Return the [X, Y] coordinate for the center point of the cell that contains the specified text.  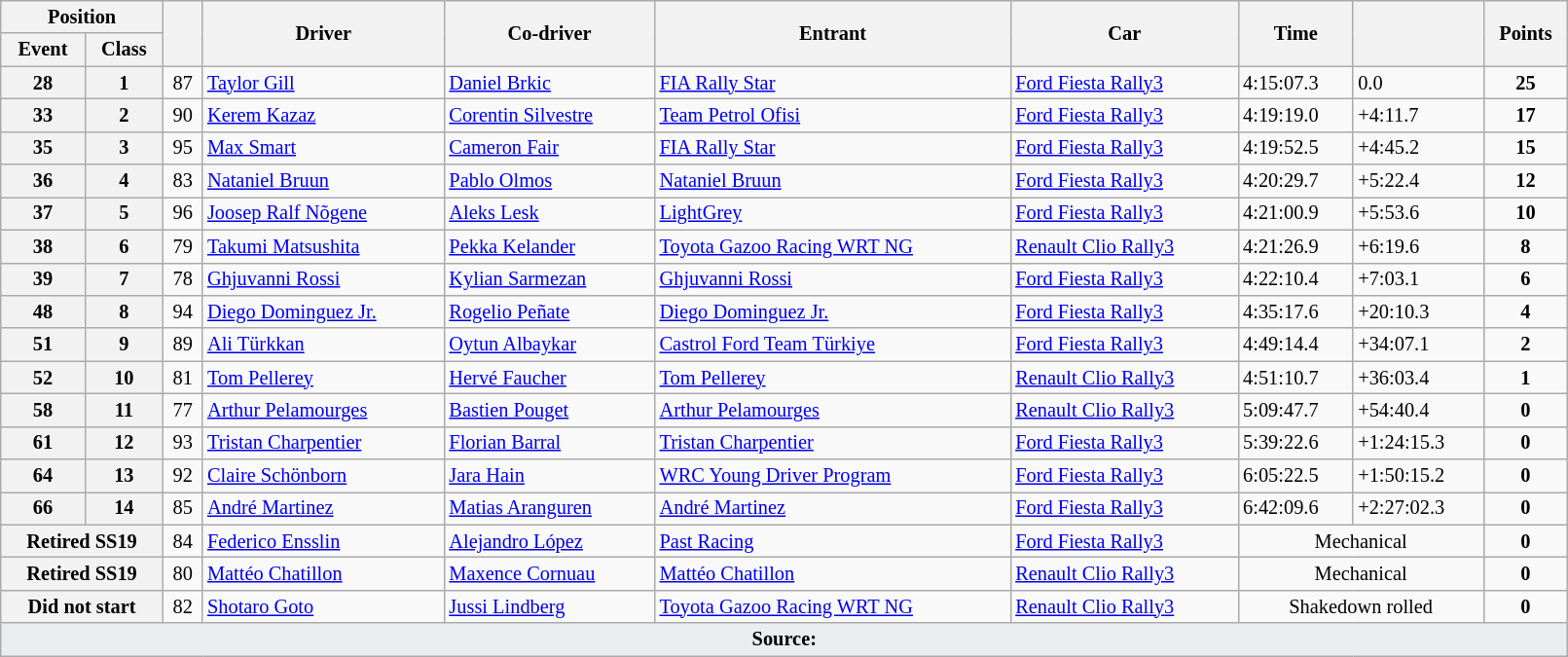
77 [183, 410]
58 [43, 410]
Aleks Lesk [549, 213]
+5:53.6 [1418, 213]
Ali Türkkan [323, 345]
80 [183, 573]
4:19:52.5 [1295, 148]
61 [43, 443]
64 [43, 476]
5 [124, 213]
0.0 [1418, 83]
4:35:17.6 [1295, 311]
4:19:19.0 [1295, 115]
Shotaro Goto [323, 606]
11 [124, 410]
Co-driver [549, 33]
+6:19.6 [1418, 246]
38 [43, 246]
4:49:14.4 [1295, 345]
Car [1124, 33]
33 [43, 115]
Corentin Silvestre [549, 115]
Points [1526, 33]
Kerem Kazaz [323, 115]
83 [183, 181]
+4:45.2 [1418, 148]
+7:03.1 [1418, 279]
Joosep Ralf Nõgene [323, 213]
78 [183, 279]
5:09:47.7 [1295, 410]
Max Smart [323, 148]
Claire Schönborn [323, 476]
+54:40.4 [1418, 410]
4:51:10.7 [1295, 378]
39 [43, 279]
4:21:26.9 [1295, 246]
Event [43, 50]
89 [183, 345]
51 [43, 345]
Team Petrol Ofisi [833, 115]
Jara Hain [549, 476]
25 [1526, 83]
7 [124, 279]
82 [183, 606]
+2:27:02.3 [1418, 508]
6:05:22.5 [1295, 476]
48 [43, 311]
4:15:07.3 [1295, 83]
4:20:29.7 [1295, 181]
Kylian Sarmezan [549, 279]
Cameron Fair [549, 148]
37 [43, 213]
+1:50:15.2 [1418, 476]
+5:22.4 [1418, 181]
Matias Aranguren [549, 508]
5:39:22.6 [1295, 443]
9 [124, 345]
Past Racing [833, 541]
81 [183, 378]
Pablo Olmos [549, 181]
Shakedown rolled [1361, 606]
52 [43, 378]
+36:03.4 [1418, 378]
Pekka Kelander [549, 246]
92 [183, 476]
Bastien Pouget [549, 410]
Hervé Faucher [549, 378]
66 [43, 508]
+1:24:15.3 [1418, 443]
Rogelio Peñate [549, 311]
Castrol Ford Team Türkiye [833, 345]
Federico Ensslin [323, 541]
Oytun Albaykar [549, 345]
4:21:00.9 [1295, 213]
14 [124, 508]
90 [183, 115]
+20:10.3 [1418, 311]
Did not start [82, 606]
17 [1526, 115]
Position [82, 17]
6:42:09.6 [1295, 508]
15 [1526, 148]
13 [124, 476]
Time [1295, 33]
Driver [323, 33]
Class [124, 50]
Jussi Lindberg [549, 606]
Source: [784, 639]
79 [183, 246]
3 [124, 148]
28 [43, 83]
96 [183, 213]
4:22:10.4 [1295, 279]
+34:07.1 [1418, 345]
Entrant [833, 33]
Alejandro López [549, 541]
85 [183, 508]
95 [183, 148]
LightGrey [833, 213]
WRC Young Driver Program [833, 476]
94 [183, 311]
87 [183, 83]
Florian Barral [549, 443]
Taylor Gill [323, 83]
Maxence Cornuau [549, 573]
93 [183, 443]
Daniel Brkic [549, 83]
Takumi Matsushita [323, 246]
35 [43, 148]
36 [43, 181]
+4:11.7 [1418, 115]
84 [183, 541]
